Return the [x, y] coordinate for the center point of the cell that contains the specified text.  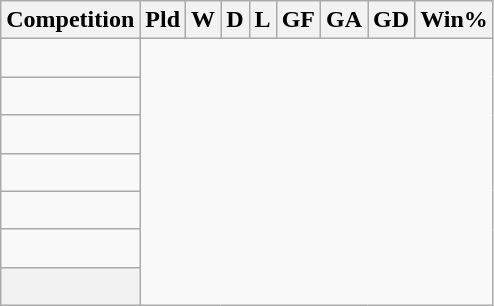
GD [392, 20]
GF [298, 20]
D [235, 20]
Pld [163, 20]
W [204, 20]
Win% [454, 20]
L [262, 20]
GA [344, 20]
Competition [70, 20]
